Identify which cell holds the provided text, then report its [x, y] central coordinate. 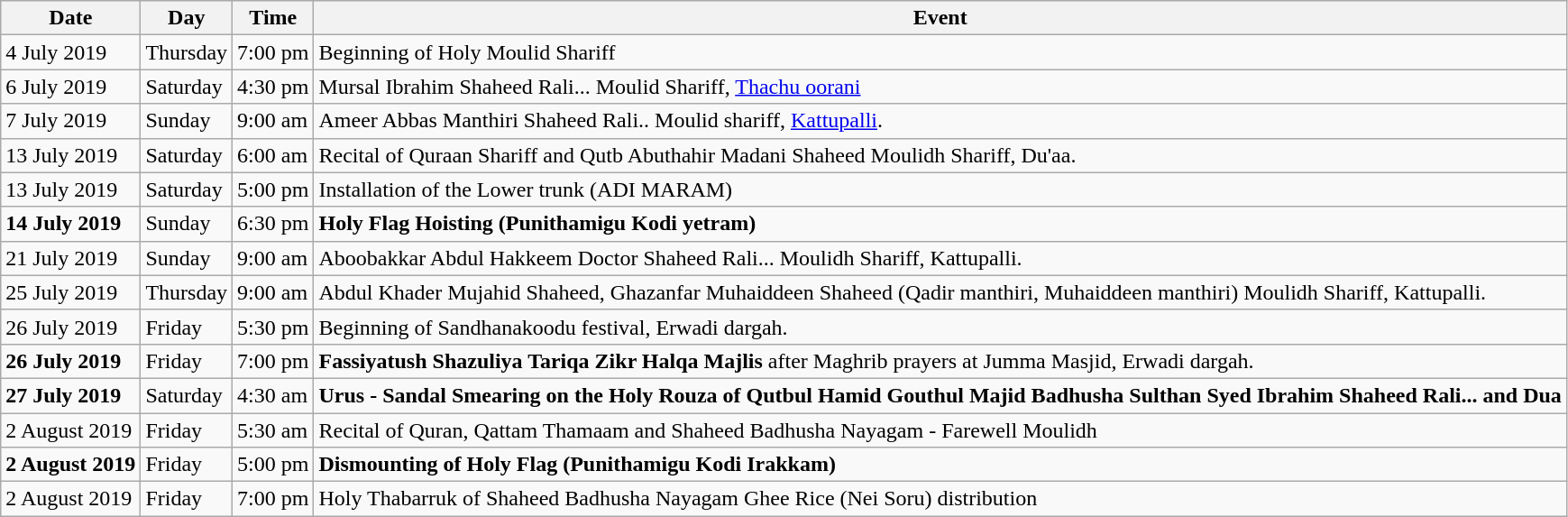
Fassiyatush Shazuliya Tariqa Zikr Halqa Majlis after Maghrib prayers at Jumma Masjid, Erwadi dargah. [940, 361]
5:30 am [273, 430]
Holy Thabarruk of Shaheed Badhusha Nayagam Ghee Rice (Nei Soru) distribution [940, 499]
Urus - Sandal Smearing on the Holy Rouza of Qutbul Hamid Gouthul Majid Badhusha Sulthan Syed Ibrahim Shaheed Rali... and Dua [940, 395]
6 July 2019 [70, 87]
Ameer Abbas Manthiri Shaheed Rali.. Moulid shariff, Kattupalli. [940, 121]
Beginning of Sandhanakoodu festival, Erwadi dargah. [940, 327]
Time [273, 18]
Recital of Quraan Shariff and Qutb Abuthahir Madani Shaheed Moulidh Shariff, Du'aa. [940, 155]
Aboobakkar Abdul Hakkeem Doctor Shaheed Rali... Moulidh Shariff, Kattupalli. [940, 258]
4 July 2019 [70, 52]
Dismounting of Holy Flag (Punithamigu Kodi Irakkam) [940, 465]
4:30 pm [273, 87]
Date [70, 18]
7 July 2019 [70, 121]
14 July 2019 [70, 224]
21 July 2019 [70, 258]
Day [187, 18]
27 July 2019 [70, 395]
6:30 pm [273, 224]
5:30 pm [273, 327]
Installation of the Lower trunk (ADI MARAM) [940, 189]
Event [940, 18]
6:00 am [273, 155]
Recital of Quran, Qattam Thamaam and Shaheed Badhusha Nayagam - Farewell Moulidh [940, 430]
4:30 am [273, 395]
25 July 2019 [70, 292]
Beginning of Holy Moulid Shariff [940, 52]
Holy Flag Hoisting (Punithamigu Kodi yetram) [940, 224]
Mursal Ibrahim Shaheed Rali... Moulid Shariff, Thachu oorani [940, 87]
Abdul Khader Mujahid Shaheed, Ghazanfar Muhaiddeen Shaheed (Qadir manthiri, Muhaiddeen manthiri) Moulidh Shariff, Kattupalli. [940, 292]
